Locate the cell with the specified text and output its [x, y] center coordinate. 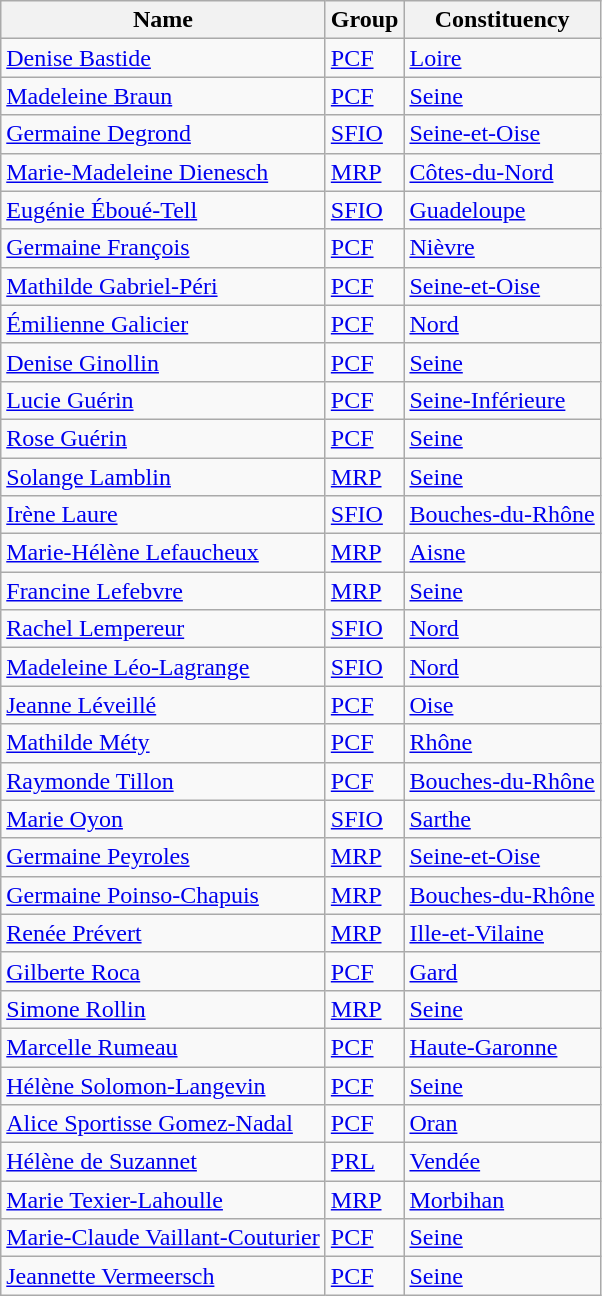
Madeleine Braun [164, 96]
Morbihan [502, 1200]
Marie-Claude Vaillant-Couturier [164, 1238]
Renée Prévert [164, 933]
Solange Lamblin [164, 477]
Aisne [502, 553]
Seine-Inférieure [502, 400]
Germaine François [164, 248]
Alice Sportisse Gomez-Nadal [164, 1124]
Hélène Solomon-Langevin [164, 1085]
Eugénie Éboué-Tell [164, 210]
Francine Lefebvre [164, 591]
Constituency [502, 20]
Émilienne Galicier [164, 324]
Mathilde Gabriel-Péri [164, 286]
Marie Texier-Lahoulle [164, 1200]
Sarthe [502, 819]
Denise Bastide [164, 58]
Rose Guérin [164, 438]
Mathilde Méty [164, 743]
Marcelle Rumeau [164, 1047]
Lucie Guérin [164, 400]
Raymonde Tillon [164, 781]
Rhône [502, 743]
Vendée [502, 1162]
Gilberte Roca [164, 971]
Marie-Hélène Lefaucheux [164, 553]
Ille-et-Vilaine [502, 933]
Denise Ginollin [164, 362]
Marie-Madeleine Dienesch [164, 172]
Irène Laure [164, 515]
Hélène de Suzannet [164, 1162]
Oran [502, 1124]
Rachel Lempereur [164, 629]
Madeleine Léo-Lagrange [164, 667]
Germaine Degrond [164, 134]
Jeannette Vermeersch [164, 1276]
Oise [502, 705]
Group [364, 20]
Name [164, 20]
Germaine Poinso-Chapuis [164, 895]
Côtes-du-Nord [502, 172]
Nièvre [502, 248]
Loire [502, 58]
Gard [502, 971]
PRL [364, 1162]
Guadeloupe [502, 210]
Jeanne Léveillé [164, 705]
Germaine Peyroles [164, 857]
Marie Oyon [164, 819]
Simone Rollin [164, 1009]
Haute-Garonne [502, 1047]
